Capture the cell that displays the provided text and extract its (x, y) central coordinate. 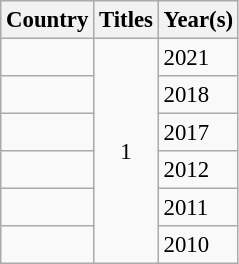
2017 (198, 133)
Year(s) (198, 20)
2010 (198, 245)
2012 (198, 170)
2021 (198, 58)
Country (48, 20)
2018 (198, 95)
Titles (126, 20)
2011 (198, 208)
